Scan for the cell matching the given text and deliver its (x, y) coordinate at center. 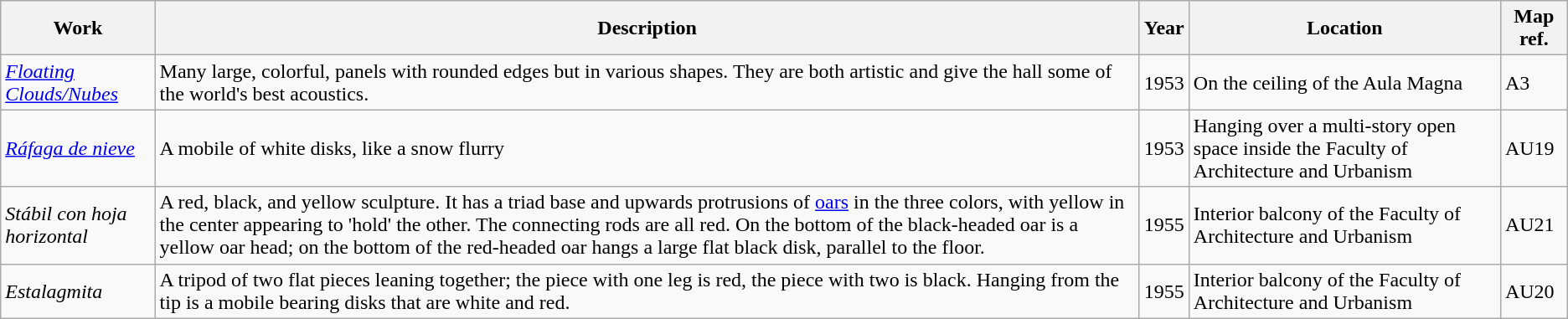
A mobile of white disks, like a snow flurry (647, 148)
Map ref. (1534, 28)
Ráfaga de nieve (78, 148)
AU21 (1534, 225)
AU20 (1534, 291)
A3 (1534, 82)
Many large, colorful, panels with rounded edges but in various shapes. They are both artistic and give the hall some of the world's best acoustics. (647, 82)
On the ceiling of the Aula Magna (1344, 82)
Estalagmita (78, 291)
Floating Clouds/Nubes (78, 82)
AU19 (1534, 148)
Location (1344, 28)
Hanging over a multi-story open space inside the Faculty of Architecture and Urbanism (1344, 148)
Description (647, 28)
Stábil con hoja horizontal (78, 225)
Year (1164, 28)
Work (78, 28)
